Pinpoint the cell where the given text exists, returning its (X, Y) midpoint coordinate. 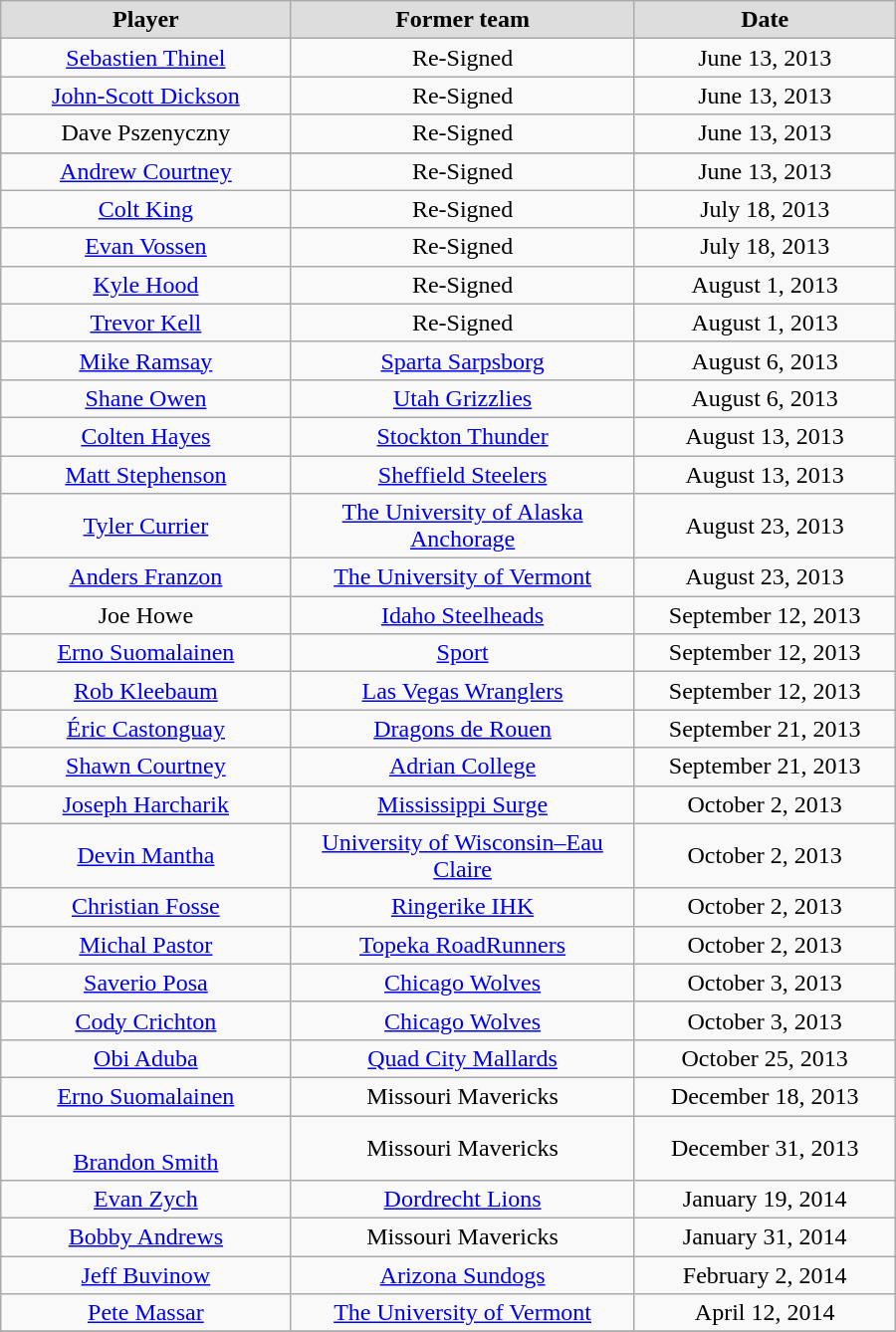
Sebastien Thinel (145, 58)
Sparta Sarpsborg (462, 360)
Mississippi Surge (462, 804)
Bobby Andrews (145, 1237)
December 18, 2013 (765, 1096)
Arizona Sundogs (462, 1275)
January 31, 2014 (765, 1237)
Cody Crichton (145, 1020)
December 31, 2013 (765, 1147)
Rob Kleebaum (145, 691)
Dordrecht Lions (462, 1200)
Adrian College (462, 767)
Stockton Thunder (462, 436)
Tyler Currier (145, 526)
Quad City Mallards (462, 1058)
Jeff Buvinow (145, 1275)
Joseph Harcharik (145, 804)
October 25, 2013 (765, 1058)
Topeka RoadRunners (462, 945)
Éric Castonguay (145, 729)
Shawn Courtney (145, 767)
Evan Vossen (145, 247)
Dragons de Rouen (462, 729)
Michal Pastor (145, 945)
University of Wisconsin–Eau Claire (462, 856)
Ringerike IHK (462, 907)
Pete Massar (145, 1313)
Idaho Steelheads (462, 615)
Saverio Posa (145, 983)
Colt King (145, 209)
Mike Ramsay (145, 360)
Kyle Hood (145, 285)
Las Vegas Wranglers (462, 691)
April 12, 2014 (765, 1313)
John-Scott Dickson (145, 96)
Devin Mantha (145, 856)
Matt Stephenson (145, 475)
Evan Zych (145, 1200)
Sport (462, 653)
Christian Fosse (145, 907)
Sheffield Steelers (462, 475)
Shane Owen (145, 398)
Obi Aduba (145, 1058)
Colten Hayes (145, 436)
Andrew Courtney (145, 171)
Trevor Kell (145, 323)
January 19, 2014 (765, 1200)
Brandon Smith (145, 1147)
Dave Pszenyczny (145, 133)
The University of Alaska Anchorage (462, 526)
Date (765, 20)
Former team (462, 20)
Player (145, 20)
Utah Grizzlies (462, 398)
Anders Franzon (145, 577)
February 2, 2014 (765, 1275)
Joe Howe (145, 615)
